Locate the cell with the specified text and output its (X, Y) center coordinate. 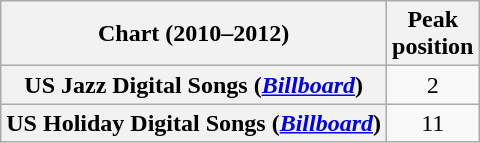
2 (433, 85)
US Jazz Digital Songs (Billboard) (194, 85)
US Holiday Digital Songs (Billboard) (194, 123)
Chart (2010–2012) (194, 34)
Peakposition (433, 34)
11 (433, 123)
